Identify which cell holds the provided text, then report its [X, Y] central coordinate. 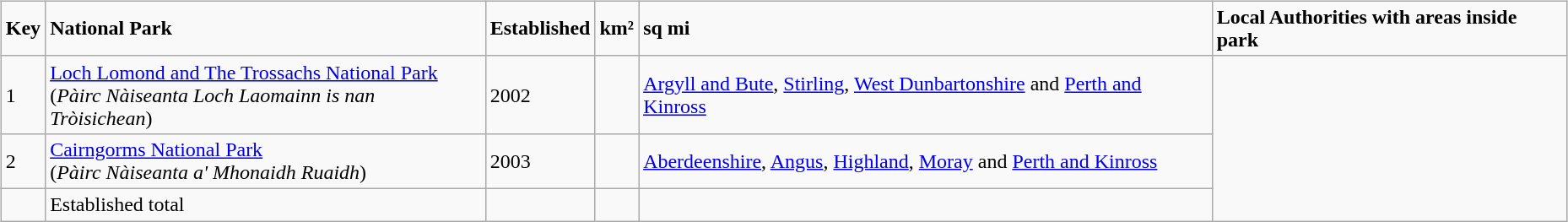
sq mi [926, 29]
Argyll and Bute, Stirling, West Dunbartonshire and Perth and Kinross [926, 95]
Key [23, 29]
Local Authorities with areas inside park [1389, 29]
Aberdeenshire, Angus, Highland, Moray and Perth and Kinross [926, 160]
National Park [266, 29]
Established [540, 29]
2 [23, 160]
km² [617, 29]
1 [23, 95]
Cairngorms National Park(Pàirc Nàiseanta a' Mhonaidh Ruaidh) [266, 160]
Established total [266, 204]
2003 [540, 160]
2002 [540, 95]
Loch Lomond and The Trossachs National Park(Pàirc Nàiseanta Loch Laomainn is nan Tròisichean) [266, 95]
